Capture the cell that displays the provided text and extract its (x, y) central coordinate. 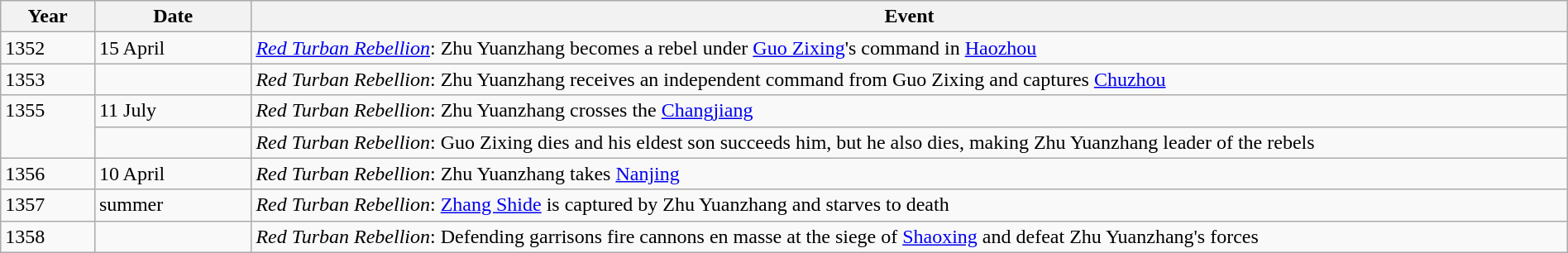
Red Turban Rebellion: Defending garrisons fire cannons en masse at the siege of Shaoxing and defeat Zhu Yuanzhang's forces (910, 236)
Red Turban Rebellion: Zhu Yuanzhang receives an independent command from Guo Zixing and captures Chuzhou (910, 79)
Red Turban Rebellion: Zhu Yuanzhang crosses the Changjiang (910, 111)
Red Turban Rebellion: Zhu Yuanzhang becomes a rebel under Guo Zixing's command in Haozhou (910, 48)
15 April (172, 48)
Year (48, 17)
1352 (48, 48)
Red Turban Rebellion: Zhang Shide is captured by Zhu Yuanzhang and starves to death (910, 205)
Red Turban Rebellion: Guo Zixing dies and his eldest son succeeds him, but he also dies, making Zhu Yuanzhang leader of the rebels (910, 142)
1358 (48, 236)
10 April (172, 174)
1357 (48, 205)
summer (172, 205)
Date (172, 17)
1355 (48, 126)
1353 (48, 79)
Red Turban Rebellion: Zhu Yuanzhang takes Nanjing (910, 174)
11 July (172, 111)
Event (910, 17)
1356 (48, 174)
